Output the (X, Y) coordinate of the center of the cell containing the given text.  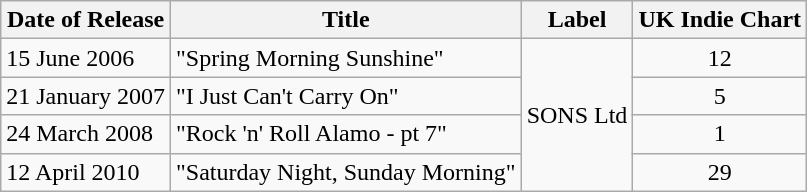
"Saturday Night, Sunday Morning" (346, 172)
"Rock 'n' Roll Alamo - pt 7" (346, 134)
1 (720, 134)
12 April 2010 (86, 172)
"I Just Can't Carry On" (346, 96)
5 (720, 96)
Label (577, 20)
SONS Ltd (577, 115)
29 (720, 172)
Date of Release (86, 20)
"Spring Morning Sunshine" (346, 58)
21 January 2007 (86, 96)
UK Indie Chart (720, 20)
24 March 2008 (86, 134)
12 (720, 58)
Title (346, 20)
15 June 2006 (86, 58)
